Detect which cell encompasses the target text, then output its [x, y] center coordinate. 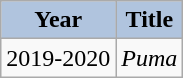
Year [58, 20]
Title [150, 20]
2019-2020 [58, 58]
Puma [150, 58]
